Scan for the cell matching the given text and deliver its (X, Y) coordinate at center. 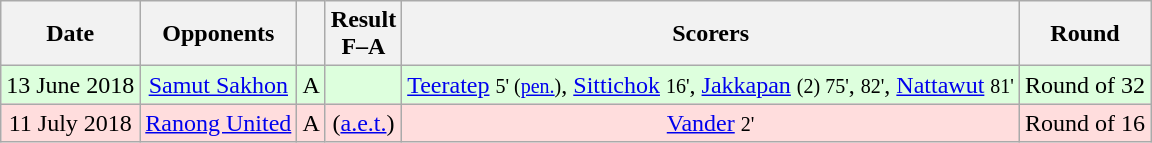
Round of 16 (1084, 123)
Vander 2' (711, 123)
Ranong United (218, 123)
Scorers (711, 34)
13 June 2018 (70, 85)
Teeratep 5' (pen.), Sittichok 16', Jakkapan (2) 75', 82', Nattawut 81' (711, 85)
Samut Sakhon (218, 85)
11 July 2018 (70, 123)
Round of 32 (1084, 85)
Date (70, 34)
Opponents (218, 34)
(a.e.t.) (363, 123)
ResultF–A (363, 34)
Round (1084, 34)
